Output the [X, Y] coordinate of the center of the cell containing the given text.  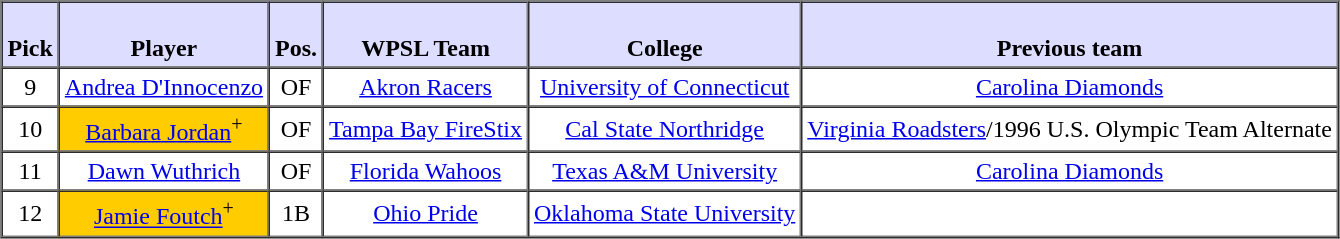
12 [30, 214]
Andrea D'Innocenzo [164, 88]
Virginia Roadsters/1996 U.S. Olympic Team Alternate [1070, 128]
Akron Racers [426, 88]
Oklahoma State University [664, 214]
Texas A&M University [664, 172]
Pos. [296, 35]
Dawn Wuthrich [164, 172]
Player [164, 35]
Barbara Jordan+ [164, 128]
Jamie Foutch+ [164, 214]
College [664, 35]
WPSL Team [426, 35]
9 [30, 88]
Pick [30, 35]
Previous team [1070, 35]
Ohio Pride [426, 214]
Tampa Bay FireStix [426, 128]
10 [30, 128]
Florida Wahoos [426, 172]
University of Connecticut [664, 88]
Cal State Northridge [664, 128]
11 [30, 172]
1B [296, 214]
